Find where the given text appears and provide that cell's center as [X, Y] coordinate. 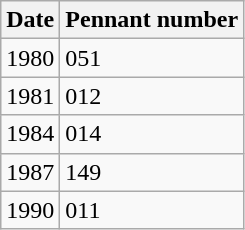
149 [152, 172]
Pennant number [152, 20]
1980 [30, 58]
012 [152, 96]
014 [152, 134]
011 [152, 210]
1984 [30, 134]
1981 [30, 96]
1990 [30, 210]
1987 [30, 172]
Date [30, 20]
051 [152, 58]
